From the cell containing the given text, extract its center point as (X, Y) coordinate. 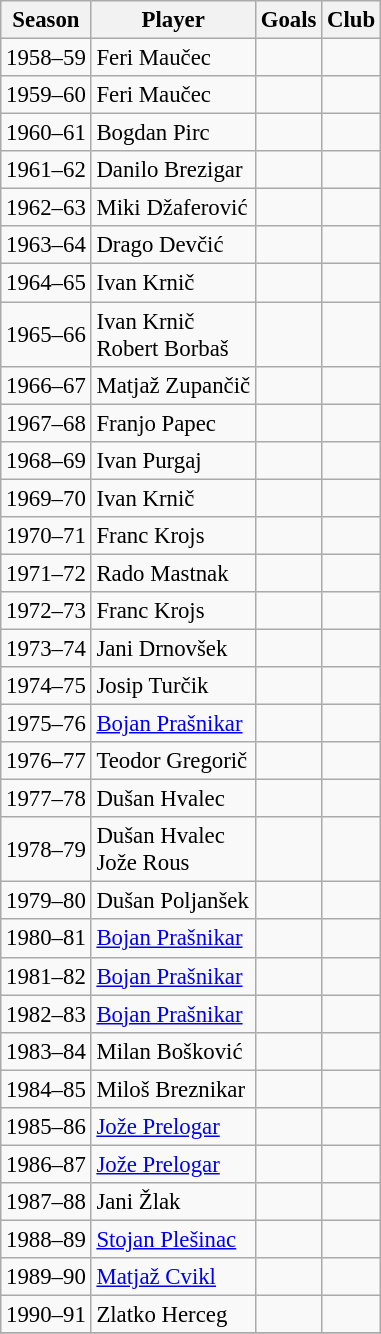
1977–78 (46, 799)
Jani Drnovšek (173, 648)
1984–85 (46, 1089)
1961–62 (46, 170)
Teodor Gregorič (173, 761)
1979–80 (46, 901)
1960–61 (46, 133)
Matjaž Zupančič (173, 385)
1963–64 (46, 245)
1975–76 (46, 724)
Miki Džaferović (173, 208)
1968–69 (46, 460)
1988–89 (46, 1239)
1978–79 (46, 850)
Miloš Breznikar (173, 1089)
1964–65 (46, 283)
Drago Devčić (173, 245)
Milan Bošković (173, 1051)
Season (46, 20)
Bogdan Pirc (173, 133)
Player (173, 20)
1983–84 (46, 1051)
Dušan Hvalec (173, 799)
Danilo Brezigar (173, 170)
Ivan Purgaj (173, 460)
1985–86 (46, 1127)
1959–60 (46, 95)
1966–67 (46, 385)
1972–73 (46, 611)
Josip Turčik (173, 686)
1958–59 (46, 58)
1965–66 (46, 334)
1970–71 (46, 536)
1974–75 (46, 686)
Franjo Papec (173, 423)
1980–81 (46, 939)
1971–72 (46, 573)
Stojan Plešinac (173, 1239)
Goals (288, 20)
Zlatko Herceg (173, 1315)
Jani Žlak (173, 1202)
1989–90 (46, 1277)
1990–91 (46, 1315)
1962–63 (46, 208)
Dušan HvalecJože Rous (173, 850)
1969–70 (46, 498)
Dušan Poljanšek (173, 901)
Matjaž Cvikl (173, 1277)
1981–82 (46, 976)
1987–88 (46, 1202)
1973–74 (46, 648)
1986–87 (46, 1164)
Ivan KrničRobert Borbaš (173, 334)
1976–77 (46, 761)
Rado Mastnak (173, 573)
1967–68 (46, 423)
1982–83 (46, 1014)
Club (352, 20)
